Find where the given text appears and provide that cell's center as [x, y] coordinate. 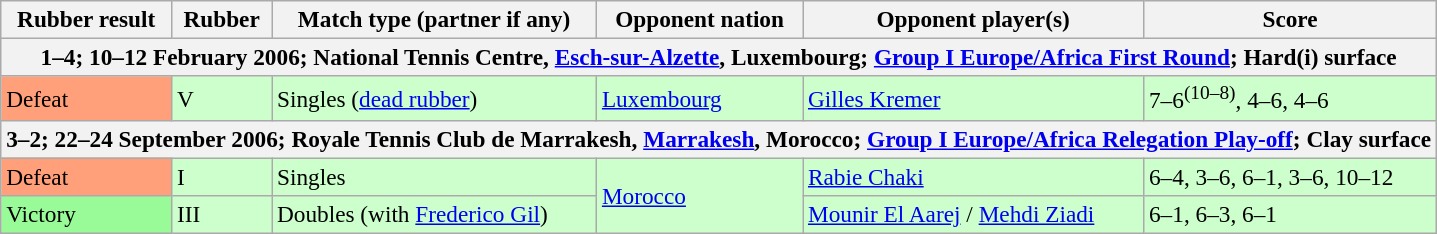
Rabie Chaki [974, 177]
Luxembourg [700, 98]
I [222, 177]
Singles [434, 177]
Opponent nation [700, 19]
Victory [86, 214]
6–4, 3–6, 6–1, 3–6, 10–12 [1290, 177]
Gilles Kremer [974, 98]
III [222, 214]
Mounir El Aarej / Mehdi Ziadi [974, 214]
Match type (partner if any) [434, 19]
6–1, 6–3, 6–1 [1290, 214]
Doubles (with Frederico Gil) [434, 214]
Score [1290, 19]
3–2; 22–24 September 2006; Royale Tennis Club de Marrakesh, Marrakesh, Morocco; Group I Europe/Africa Relegation Play-off; Clay surface [719, 139]
1–4; 10–12 February 2006; National Tennis Centre, Esch-sur-Alzette, Luxembourg; Group I Europe/Africa First Round; Hard(i) surface [719, 57]
7–6(10–8), 4–6, 4–6 [1290, 98]
Opponent player(s) [974, 19]
Rubber [222, 19]
Rubber result [86, 19]
Morocco [700, 196]
Singles (dead rubber) [434, 98]
V [222, 98]
